Determine the [X, Y] coordinate at the center of the cell enclosing the given text.  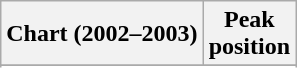
Chart (2002–2003) [102, 34]
Peak position [249, 34]
